Identify which cell holds the provided text, then report its (x, y) central coordinate. 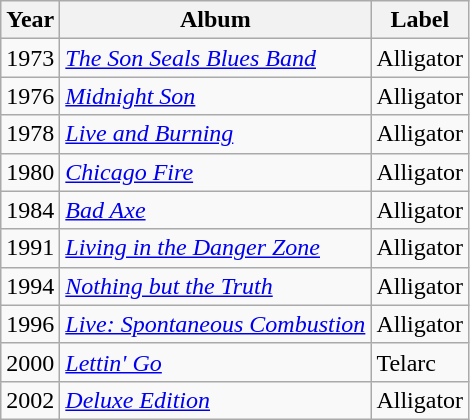
Telarc (420, 362)
1978 (30, 134)
1980 (30, 172)
Album (216, 20)
Year (30, 20)
Lettin' Go (216, 362)
The Son Seals Blues Band (216, 58)
1994 (30, 286)
Chicago Fire (216, 172)
Nothing but the Truth (216, 286)
2000 (30, 362)
1984 (30, 210)
1973 (30, 58)
Bad Axe (216, 210)
Label (420, 20)
Live: Spontaneous Combustion (216, 324)
Deluxe Edition (216, 400)
1991 (30, 248)
Live and Burning (216, 134)
1996 (30, 324)
1976 (30, 96)
2002 (30, 400)
Midnight Son (216, 96)
Living in the Danger Zone (216, 248)
